Extract the (X, Y) coordinate from the center of the cell holding the provided text.  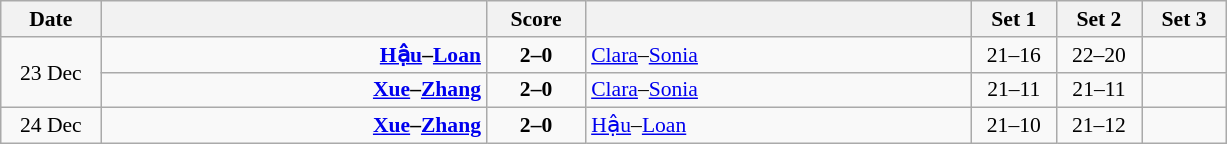
Score (536, 19)
Set 1 (1014, 19)
21–12 (1098, 126)
Set 2 (1098, 19)
24 Dec (51, 126)
21–10 (1014, 126)
Set 3 (1184, 19)
21–16 (1014, 55)
22–20 (1098, 55)
Date (51, 19)
23 Dec (51, 72)
